Determine the (x, y) coordinate at the center of the cell enclosing the given text.  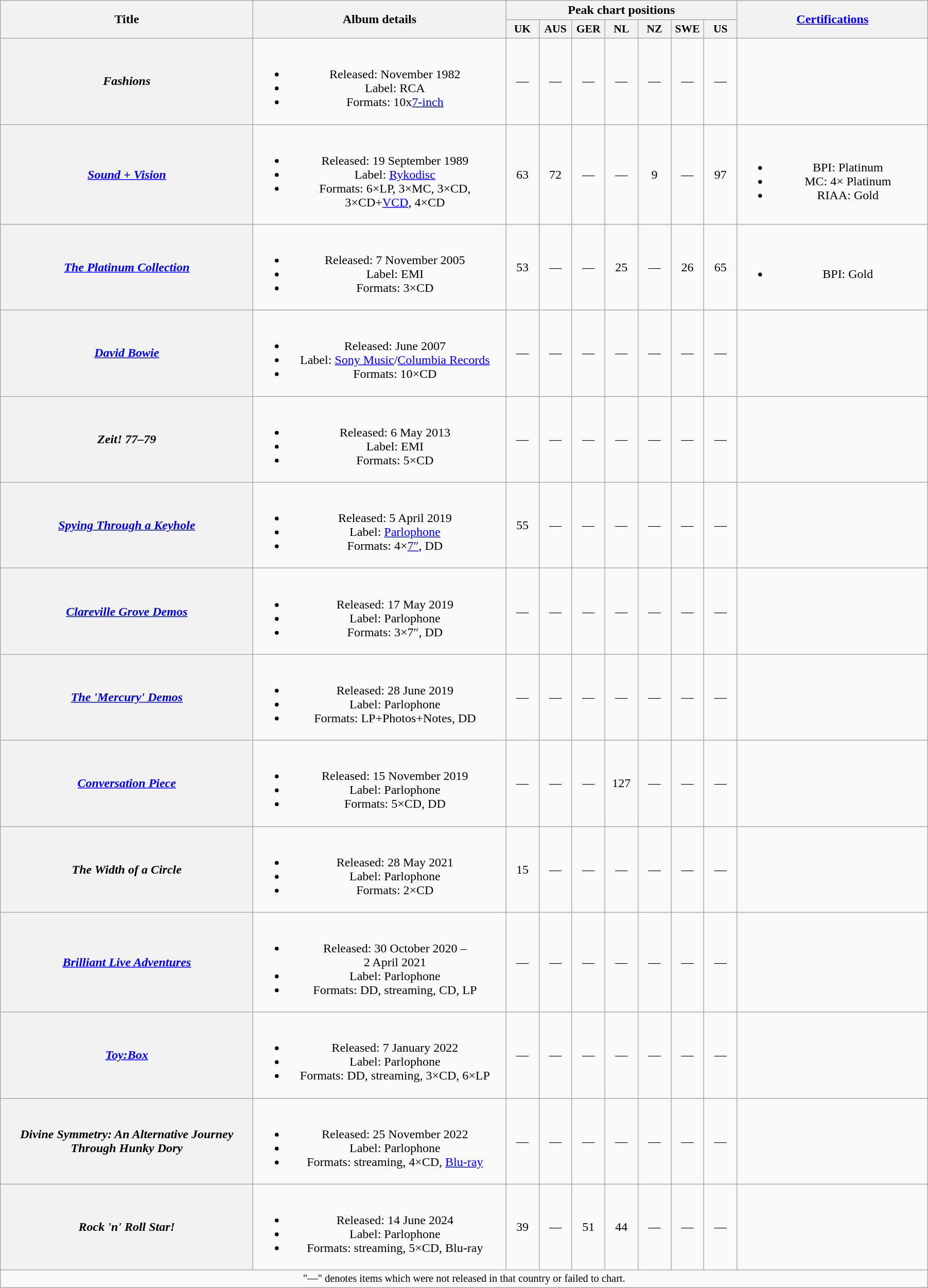
BPI: PlatinumMC: 4× PlatinumRIAA: Gold (833, 175)
Spying Through a Keyhole (127, 525)
Zeit! 77–79 (127, 440)
Released: 25 November 2022Label: ParlophoneFormats: streaming, 4×CD, Blu-ray (380, 1141)
SWE (688, 29)
51 (588, 1227)
53 (522, 268)
The Width of a Circle (127, 869)
Clareville Grove Demos (127, 612)
15 (522, 869)
55 (522, 525)
Released: 30 October 2020 – 2 April 2021Label: ParlophoneFormats: DD, streaming, CD, LP (380, 962)
Released: June 2007Label: Sony Music/Columbia RecordsFormats: 10×CD (380, 353)
Released: 6 May 2013Label: EMIFormats: 5×CD (380, 440)
NZ (654, 29)
Album details (380, 20)
BPI: Gold (833, 268)
UK (522, 29)
David Bowie (127, 353)
AUS (555, 29)
Released: 17 May 2019Label: ParlophoneFormats: 3×7″, DD (380, 612)
26 (688, 268)
Released: 14 June 2024Label: ParlophoneFormats: streaming, 5×CD, Blu-ray (380, 1227)
Released: 28 May 2021Label: ParlophoneFormats: 2×CD (380, 869)
Released: 7 November 2005Label: EMIFormats: 3×CD (380, 268)
Released: 19 September 1989Label: RykodiscFormats: 6×LP, 3×MC, 3×CD, 3×CD+VCD, 4×CD (380, 175)
Conversation Piece (127, 784)
Certifications (833, 20)
Rock 'n' Roll Star! (127, 1227)
The Platinum Collection (127, 268)
The 'Mercury' Demos (127, 697)
Peak chart positions (622, 10)
US (721, 29)
25 (621, 268)
NL (621, 29)
GER (588, 29)
72 (555, 175)
Toy:Box (127, 1055)
Sound + Vision (127, 175)
65 (721, 268)
Released: 28 June 2019Label: ParlophoneFormats: LP+Photos+Notes, DD (380, 697)
Released: 7 January 2022Label: ParlophoneFormats: DD, streaming, 3×CD, 6×LP (380, 1055)
127 (621, 784)
97 (721, 175)
Title (127, 20)
Divine Symmetry: An Alternative Journey Through Hunky Dory (127, 1141)
Released: 5 April 2019Label: ParlophoneFormats: 4×7″, DD (380, 525)
9 (654, 175)
Released: 15 November 2019Label: ParlophoneFormats: 5×CD, DD (380, 784)
Released: November 1982Label: RCAFormats: 10x7-inch (380, 81)
"—" denotes items which were not released in that country or failed to chart. (464, 1279)
39 (522, 1227)
Brilliant Live Adventures (127, 962)
63 (522, 175)
Fashions (127, 81)
44 (621, 1227)
